Provide the (x, y) coordinate of the cell's center where the given text is located.  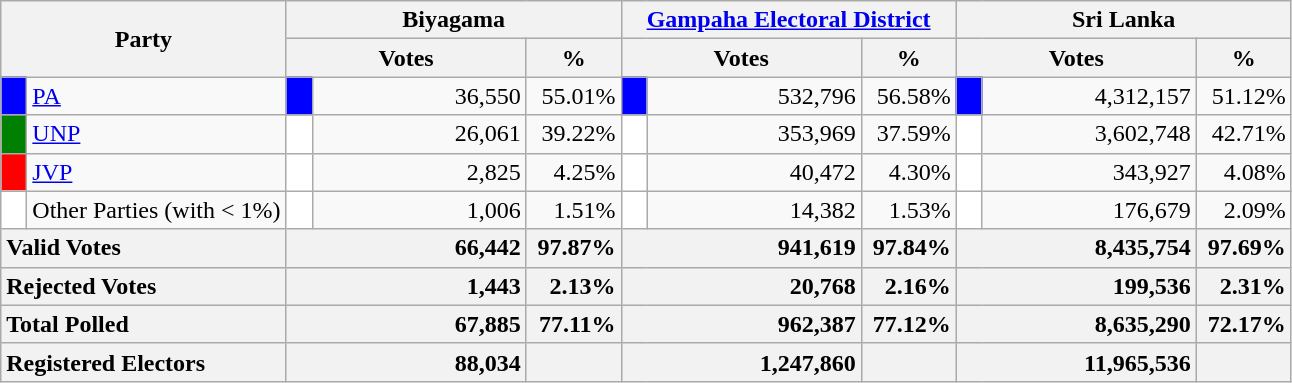
353,969 (754, 134)
2.09% (1244, 210)
56.58% (908, 96)
20,768 (741, 286)
199,536 (1076, 286)
Sri Lanka (1124, 20)
26,061 (419, 134)
36,550 (419, 96)
Party (144, 39)
UNP (156, 134)
Rejected Votes (144, 286)
8,635,290 (1076, 324)
JVP (156, 172)
14,382 (754, 210)
1.53% (908, 210)
176,679 (1089, 210)
4.30% (908, 172)
Registered Electors (144, 362)
97.87% (574, 248)
Gampaha Electoral District (788, 20)
Total Polled (144, 324)
2,825 (419, 172)
4.08% (1244, 172)
66,442 (406, 248)
97.69% (1244, 248)
1,247,860 (741, 362)
2.31% (1244, 286)
55.01% (574, 96)
962,387 (741, 324)
1,443 (406, 286)
4.25% (574, 172)
3,602,748 (1089, 134)
40,472 (754, 172)
1,006 (419, 210)
42.71% (1244, 134)
343,927 (1089, 172)
2.13% (574, 286)
77.12% (908, 324)
88,034 (406, 362)
8,435,754 (1076, 248)
Valid Votes (144, 248)
PA (156, 96)
97.84% (908, 248)
77.11% (574, 324)
72.17% (1244, 324)
532,796 (754, 96)
4,312,157 (1089, 96)
67,885 (406, 324)
37.59% (908, 134)
Other Parties (with < 1%) (156, 210)
941,619 (741, 248)
2.16% (908, 286)
51.12% (1244, 96)
Biyagama (454, 20)
11,965,536 (1076, 362)
39.22% (574, 134)
1.51% (574, 210)
